Output the [x, y] coordinate of the center of the cell containing the given text.  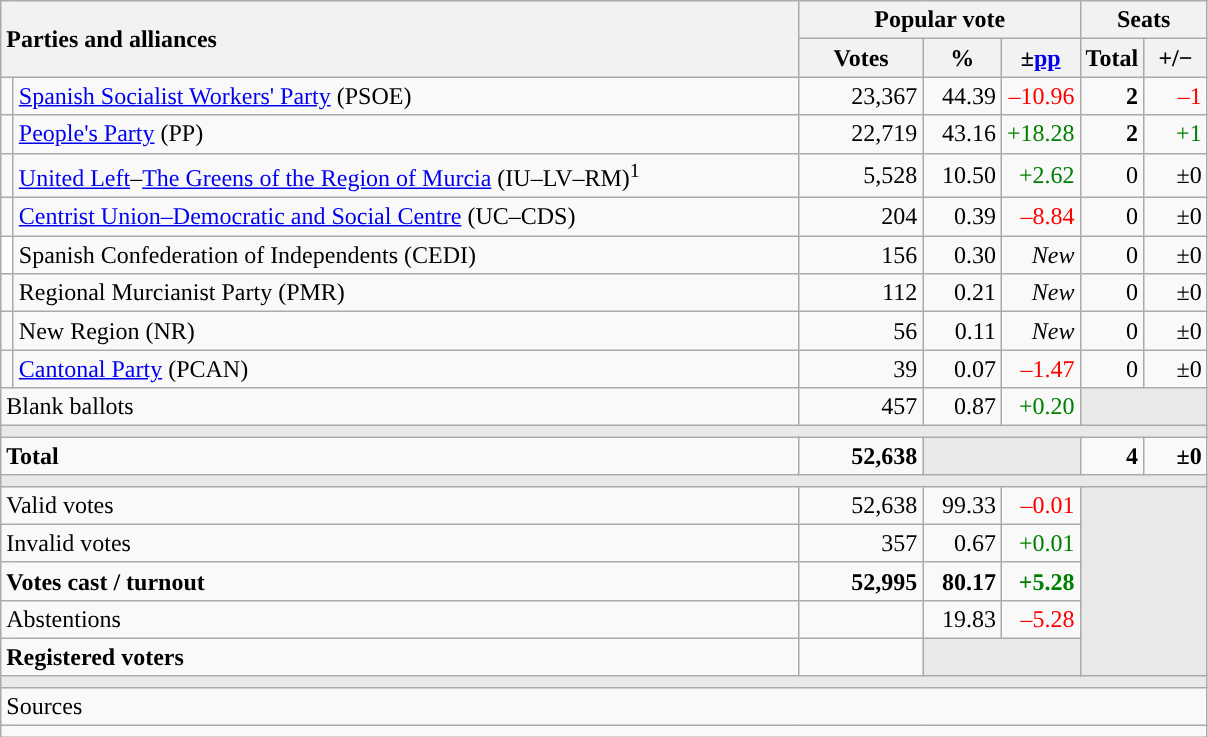
–10.96 [1040, 96]
–1.47 [1040, 369]
56 [861, 331]
+5.28 [1040, 581]
0.21 [962, 293]
Seats [1144, 20]
43.16 [962, 134]
Popular vote [940, 20]
156 [861, 255]
+0.20 [1040, 407]
357 [861, 543]
±pp [1040, 58]
+0.01 [1040, 543]
% [962, 58]
–1 [1176, 96]
–8.84 [1040, 217]
Cantonal Party (PCAN) [406, 369]
People's Party (PP) [406, 134]
0.11 [962, 331]
–0.01 [1040, 505]
Centrist Union–Democratic and Social Centre (UC–CDS) [406, 217]
204 [861, 217]
Sources [604, 706]
Invalid votes [400, 543]
5,528 [861, 176]
+1 [1176, 134]
22,719 [861, 134]
Votes [861, 58]
+18.28 [1040, 134]
Regional Murcianist Party (PMR) [406, 293]
Votes cast / turnout [400, 581]
+2.62 [1040, 176]
4 [1112, 456]
44.39 [962, 96]
Parties and alliances [400, 39]
19.83 [962, 619]
0.07 [962, 369]
0.39 [962, 217]
Abstentions [400, 619]
0.67 [962, 543]
Blank ballots [400, 407]
Registered voters [400, 657]
10.50 [962, 176]
457 [861, 407]
39 [861, 369]
112 [861, 293]
Spanish Confederation of Independents (CEDI) [406, 255]
United Left–The Greens of the Region of Murcia (IU–LV–RM)1 [406, 176]
99.33 [962, 505]
80.17 [962, 581]
0.30 [962, 255]
–5.28 [1040, 619]
Spanish Socialist Workers' Party (PSOE) [406, 96]
52,995 [861, 581]
New Region (NR) [406, 331]
Valid votes [400, 505]
0.87 [962, 407]
+/− [1176, 58]
23,367 [861, 96]
